Extract the [X, Y] coordinate from the center of the cell holding the provided text.  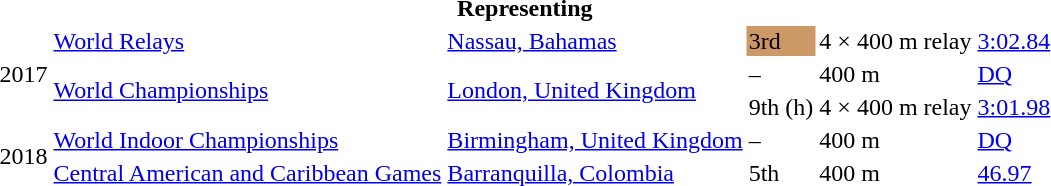
Birmingham, United Kingdom [595, 140]
3rd [781, 41]
London, United Kingdom [595, 90]
9th (h) [781, 107]
Nassau, Bahamas [595, 41]
World Relays [248, 41]
World Championships [248, 90]
World Indoor Championships [248, 140]
